For the text-containing cell, return its midpoint in [x, y] coordinate format. 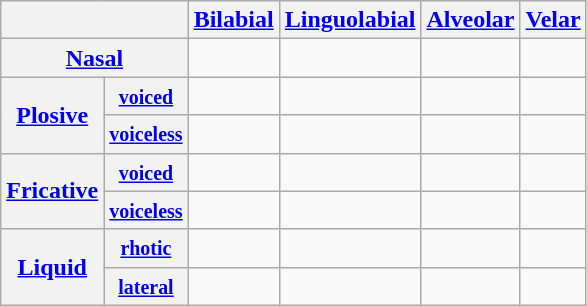
rhotic [146, 248]
Linguolabial [350, 20]
Liquid [52, 267]
Alveolar [470, 20]
Plosive [52, 115]
Bilabial [234, 20]
Nasal [94, 58]
Velar [553, 20]
lateral [146, 286]
Fricative [52, 191]
